Return (X, Y) of the center of cell containing provided text 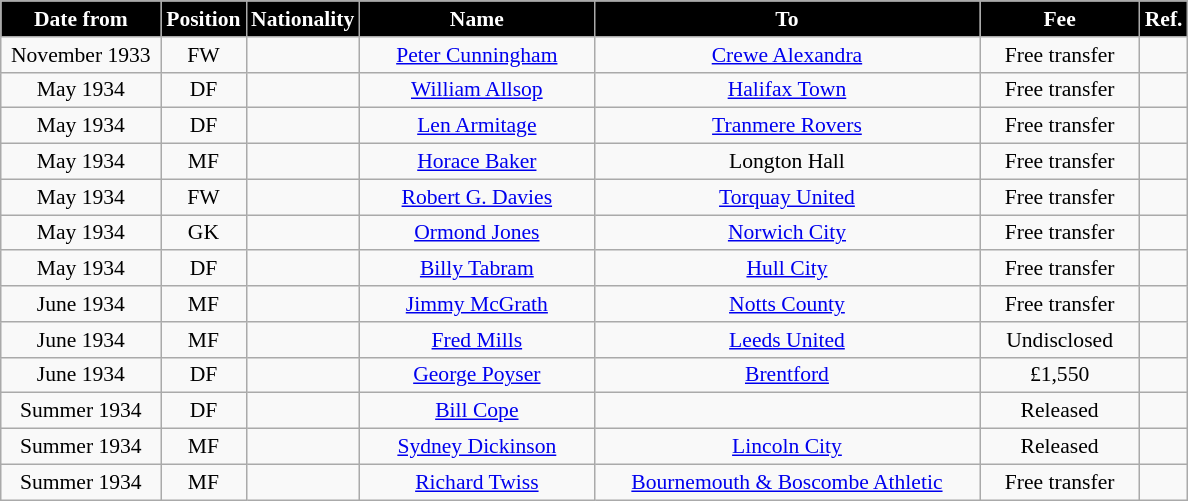
Fee (1060, 19)
To (786, 19)
Halifax Town (786, 90)
Norwich City (786, 233)
Lincoln City (786, 447)
Ormond Jones (476, 233)
Leeds United (786, 340)
Richard Twiss (476, 482)
November 1933 (81, 55)
Ref. (1164, 19)
Bournemouth & Boscombe Athletic (786, 482)
Len Armitage (476, 126)
Jimmy McGrath (476, 304)
William Allsop (476, 90)
Torquay United (786, 197)
Name (476, 19)
Notts County (786, 304)
Undisclosed (1060, 340)
£1,550 (1060, 375)
George Poyser (476, 375)
Tranmere Rovers (786, 126)
Date from (81, 19)
Position (204, 19)
Fred Mills (476, 340)
Sydney Dickinson (476, 447)
Bill Cope (476, 411)
Crewe Alexandra (786, 55)
Horace Baker (476, 162)
Brentford (786, 375)
Hull City (786, 269)
Robert G. Davies (476, 197)
Billy Tabram (476, 269)
Peter Cunningham (476, 55)
Longton Hall (786, 162)
GK (204, 233)
Nationality (302, 19)
